Capture the cell that displays the provided text and extract its (x, y) central coordinate. 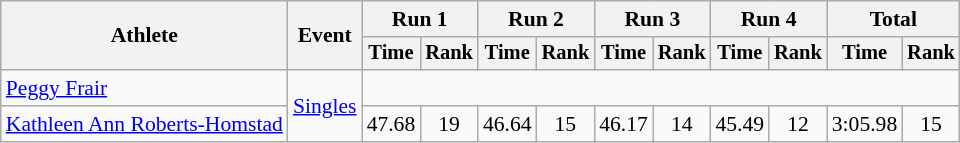
45.49 (740, 124)
Run 4 (768, 19)
Run 1 (420, 19)
3:05.98 (864, 124)
Run 3 (652, 19)
19 (449, 124)
12 (798, 124)
Singles (325, 106)
47.68 (392, 124)
46.64 (508, 124)
Run 2 (536, 19)
Kathleen Ann Roberts-Homstad (144, 124)
Event (325, 36)
46.17 (624, 124)
Athlete (144, 36)
Total (894, 19)
Peggy Frair (144, 88)
14 (682, 124)
